Locate the cell with the specified text and output its [X, Y] center coordinate. 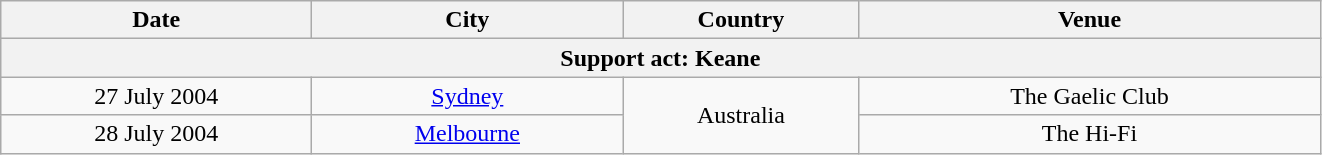
Support act: Keane [660, 58]
27 July 2004 [156, 96]
Sydney [468, 96]
The Gaelic Club [1090, 96]
Venue [1090, 20]
28 July 2004 [156, 134]
The Hi-Fi [1090, 134]
Melbourne [468, 134]
Date [156, 20]
City [468, 20]
Australia [741, 115]
Country [741, 20]
